Find where the given text appears and provide that cell's center as [x, y] coordinate. 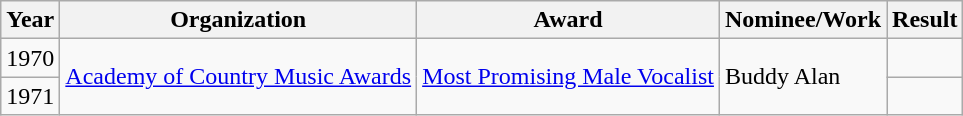
Year [30, 20]
Academy of Country Music Awards [238, 77]
Nominee/Work [802, 20]
1970 [30, 58]
Award [568, 20]
Organization [238, 20]
Most Promising Male Vocalist [568, 77]
1971 [30, 96]
Buddy Alan [802, 77]
Result [925, 20]
